Return the [X, Y] coordinate for the center point of the cell that contains the specified text.  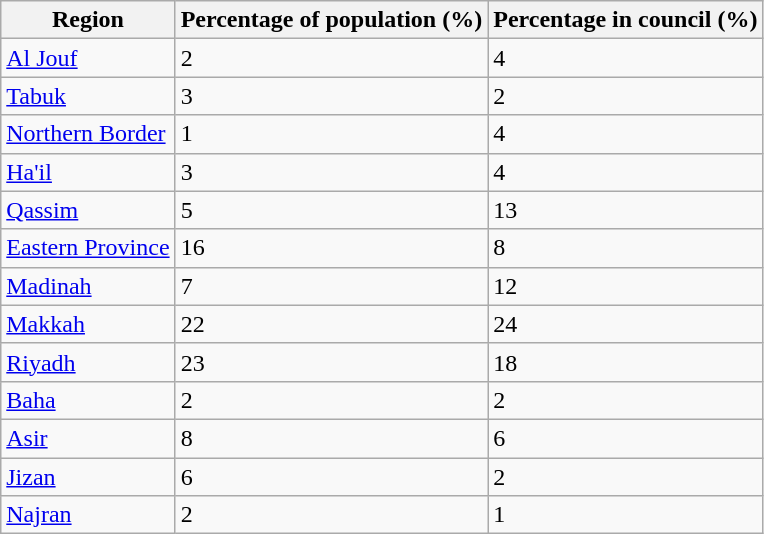
Al Jouf [88, 58]
Riyadh [88, 362]
Tabuk [88, 96]
Ha'il [88, 172]
23 [332, 362]
Madinah [88, 286]
Qassim [88, 210]
Asir [88, 438]
22 [332, 324]
13 [626, 210]
Najran [88, 515]
Makkah [88, 324]
Eastern Province [88, 248]
Jizan [88, 477]
18 [626, 362]
5 [332, 210]
Percentage of population (%) [332, 20]
16 [332, 248]
Northern Border [88, 134]
Baha [88, 400]
Region [88, 20]
24 [626, 324]
12 [626, 286]
Percentage in council (%) [626, 20]
7 [332, 286]
